Capture the cell that displays the provided text and extract its [X, Y] central coordinate. 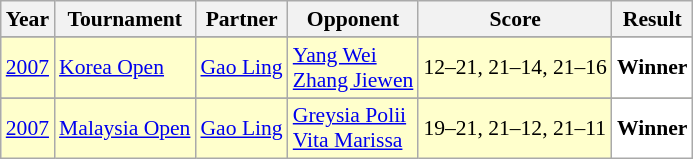
Year [28, 19]
Partner [241, 19]
19–21, 21–12, 21–11 [515, 128]
Korea Open [124, 68]
12–21, 21–14, 21–16 [515, 68]
Greysia Polii Vita Marissa [354, 128]
Result [652, 19]
Malaysia Open [124, 128]
Score [515, 19]
Opponent [354, 19]
Yang Wei Zhang Jiewen [354, 68]
Tournament [124, 19]
